Find where the given text appears and provide that cell's center as (x, y) coordinate. 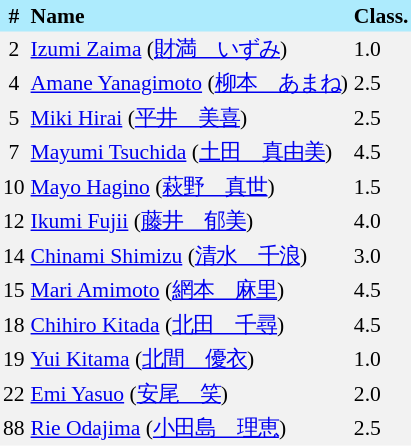
Mayumi Tsuchida (土田 真由美) (190, 152)
5 (14, 117)
Miki Hirai (平井 美喜) (190, 117)
14 (14, 255)
Chihiro Kitada (北田 千尋) (190, 325)
Izumi Zaima (財満 いずみ) (190, 49)
Chinami Shimizu (清水 千浪) (190, 255)
12 (14, 221)
Yui Kitama (北間 優衣) (190, 359)
Emi Yasuo (安尾 笑) (190, 393)
7 (14, 152)
19 (14, 359)
Ikumi Fujii (藤井 郁美) (190, 221)
Amane Yanagimoto (柳本 あまね) (190, 83)
Mayo Hagino (萩野 真世) (190, 187)
Mari Amimoto (網本 麻里) (190, 290)
Name (190, 16)
2 (14, 49)
18 (14, 325)
4 (14, 83)
22 (14, 393)
88 (14, 428)
15 (14, 290)
10 (14, 187)
Rie Odajima (小田島 理恵) (190, 428)
# (14, 16)
